Scan for the cell matching the given text and deliver its [x, y] coordinate at center. 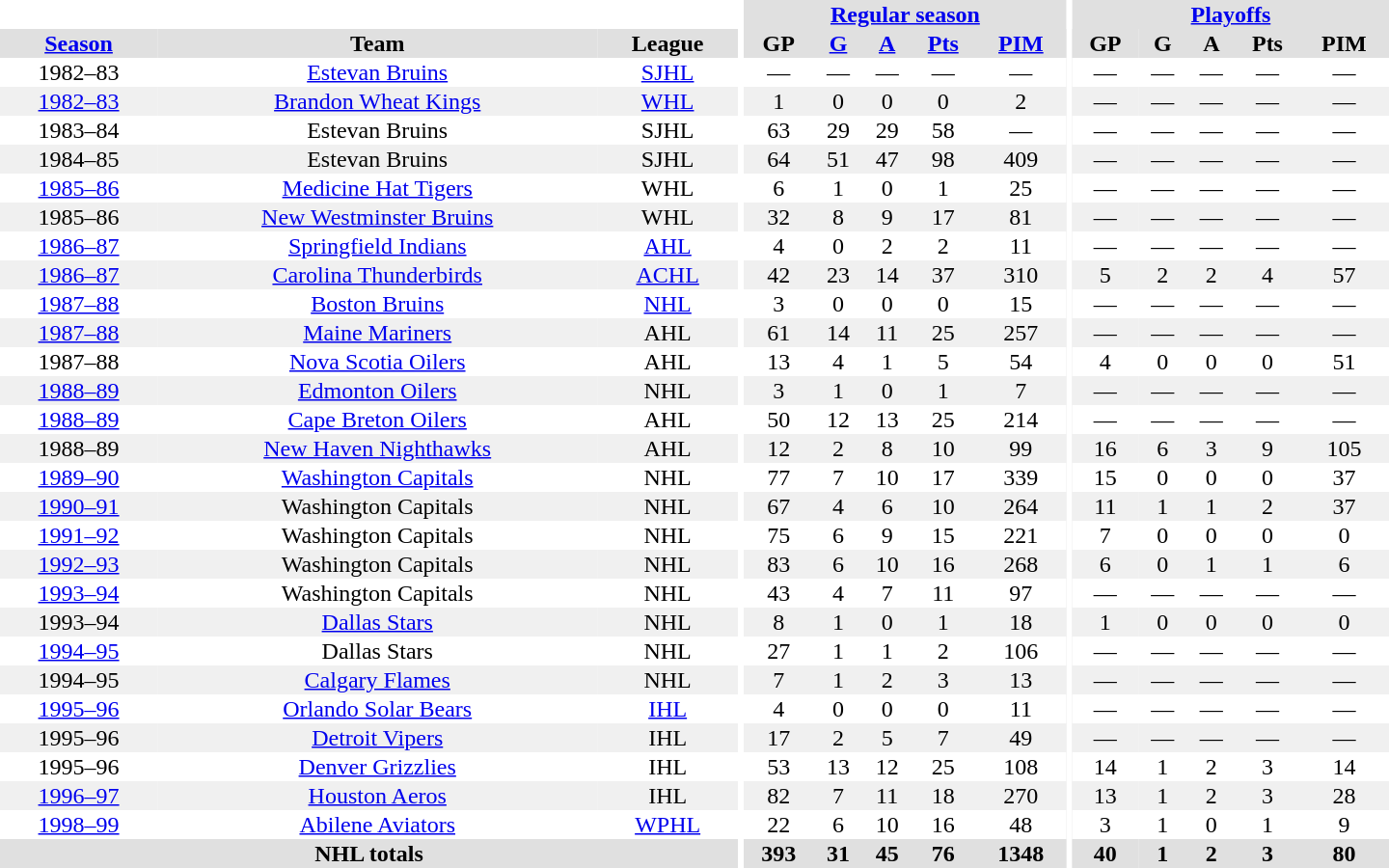
Playoffs [1231, 14]
49 [1021, 738]
310 [1021, 275]
81 [1021, 217]
76 [943, 854]
1983–84 [79, 130]
Season [79, 43]
45 [887, 854]
339 [1021, 477]
257 [1021, 333]
Medicine Hat Tigers [377, 188]
270 [1021, 796]
47 [887, 159]
Orlando Solar Bears [377, 709]
43 [779, 593]
61 [779, 333]
40 [1105, 854]
77 [779, 477]
264 [1021, 506]
58 [943, 130]
Maine Mariners [377, 333]
Calgary Flames [377, 680]
98 [943, 159]
22 [779, 825]
31 [839, 854]
214 [1021, 420]
Team [377, 43]
23 [839, 275]
53 [779, 767]
63 [779, 130]
NHL totals [368, 854]
108 [1021, 767]
Cape Breton Oilers [377, 420]
1990–91 [79, 506]
28 [1345, 796]
64 [779, 159]
1992–93 [79, 564]
75 [779, 535]
42 [779, 275]
50 [779, 420]
27 [779, 651]
Nova Scotia Oilers [377, 362]
Regular season [906, 14]
Boston Bruins [377, 304]
105 [1345, 448]
57 [1345, 275]
221 [1021, 535]
32 [779, 217]
Denver Grizzlies [377, 767]
82 [779, 796]
48 [1021, 825]
New Haven Nighthawks [377, 448]
80 [1345, 854]
409 [1021, 159]
1991–92 [79, 535]
Detroit Vipers [377, 738]
106 [1021, 651]
268 [1021, 564]
97 [1021, 593]
1984–85 [79, 159]
League [667, 43]
1998–99 [79, 825]
1989–90 [79, 477]
Carolina Thunderbirds [377, 275]
WPHL [667, 825]
New Westminster Bruins [377, 217]
393 [779, 854]
67 [779, 506]
Houston Aeros [377, 796]
Springfield Indians [377, 246]
54 [1021, 362]
1996–97 [79, 796]
1348 [1021, 854]
83 [779, 564]
Brandon Wheat Kings [377, 101]
Abilene Aviators [377, 825]
Edmonton Oilers [377, 391]
99 [1021, 448]
ACHL [667, 275]
